Provide the (X, Y) coordinate of the cell's center where the given text is located.  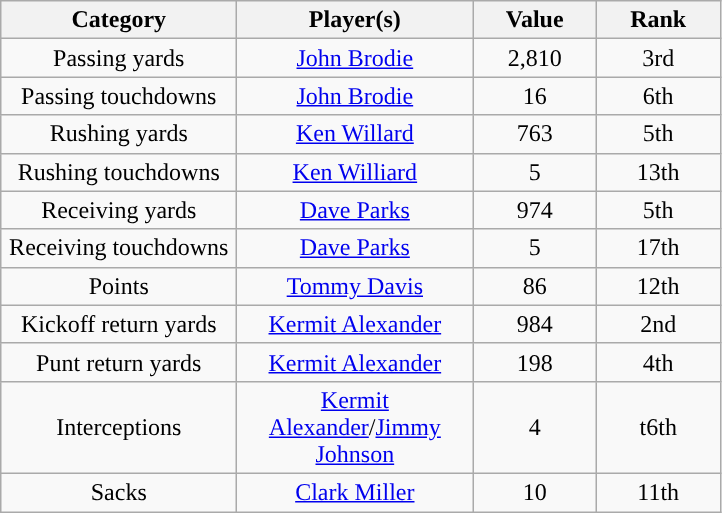
2,810 (535, 58)
10 (535, 492)
Ken Williard (355, 172)
t6th (658, 427)
4th (658, 362)
3rd (658, 58)
Ken Willard (355, 134)
Kermit Alexander/Jimmy Johnson (355, 427)
13th (658, 172)
Tommy Davis (355, 286)
Receiving touchdowns (119, 248)
Clark Miller (355, 492)
Sacks (119, 492)
Receiving yards (119, 210)
17th (658, 248)
2nd (658, 324)
Interceptions (119, 427)
12th (658, 286)
6th (658, 96)
Player(s) (355, 20)
4 (535, 427)
11th (658, 492)
Rushing touchdowns (119, 172)
Points (119, 286)
16 (535, 96)
Category (119, 20)
Passing touchdowns (119, 96)
974 (535, 210)
86 (535, 286)
763 (535, 134)
Punt return yards (119, 362)
984 (535, 324)
198 (535, 362)
Passing yards (119, 58)
Rushing yards (119, 134)
Kickoff return yards (119, 324)
Rank (658, 20)
Value (535, 20)
